Capture the cell that displays the provided text and extract its [x, y] central coordinate. 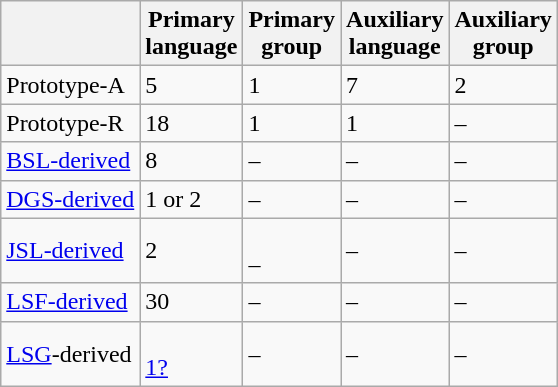
1 or 2 [192, 199]
1? [192, 354]
18 [192, 123]
BSL-derived [70, 161]
Auxiliarygroup [503, 34]
JSL-derived [70, 250]
Prototype-R [70, 123]
LSF-derived [70, 302]
LSG-derived [70, 354]
30 [192, 302]
Auxiliarylanguage [395, 34]
Primarylanguage [192, 34]
Prototype-A [70, 85]
Primarygroup [292, 34]
8 [192, 161]
DGS-derived [70, 199]
5 [192, 85]
7 [395, 85]
